Pinpoint the cell where the given text exists, returning its [x, y] midpoint coordinate. 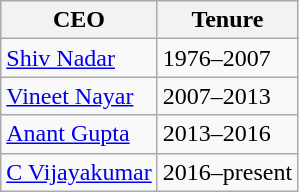
Tenure [227, 20]
2016–present [227, 172]
Vineet Nayar [79, 96]
1976–2007 [227, 58]
2007–2013 [227, 96]
C Vijayakumar [79, 172]
Anant Gupta [79, 134]
CEO [79, 20]
Shiv Nadar [79, 58]
2013–2016 [227, 134]
